Search for the cell housing the specified text and yield its [x, y] center coordinate. 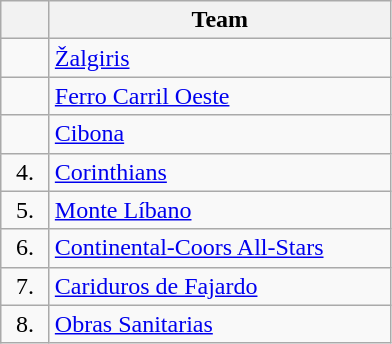
Team [220, 20]
6. [26, 248]
7. [26, 286]
Monte Líbano [220, 210]
Cariduros de Fajardo [220, 286]
Continental-Coors All-Stars [220, 248]
Cibona [220, 134]
5. [26, 210]
8. [26, 324]
Corinthians [220, 172]
Žalgiris [220, 58]
Obras Sanitarias [220, 324]
4. [26, 172]
Ferro Carril Oeste [220, 96]
